Search for the cell housing the specified text and yield its [X, Y] center coordinate. 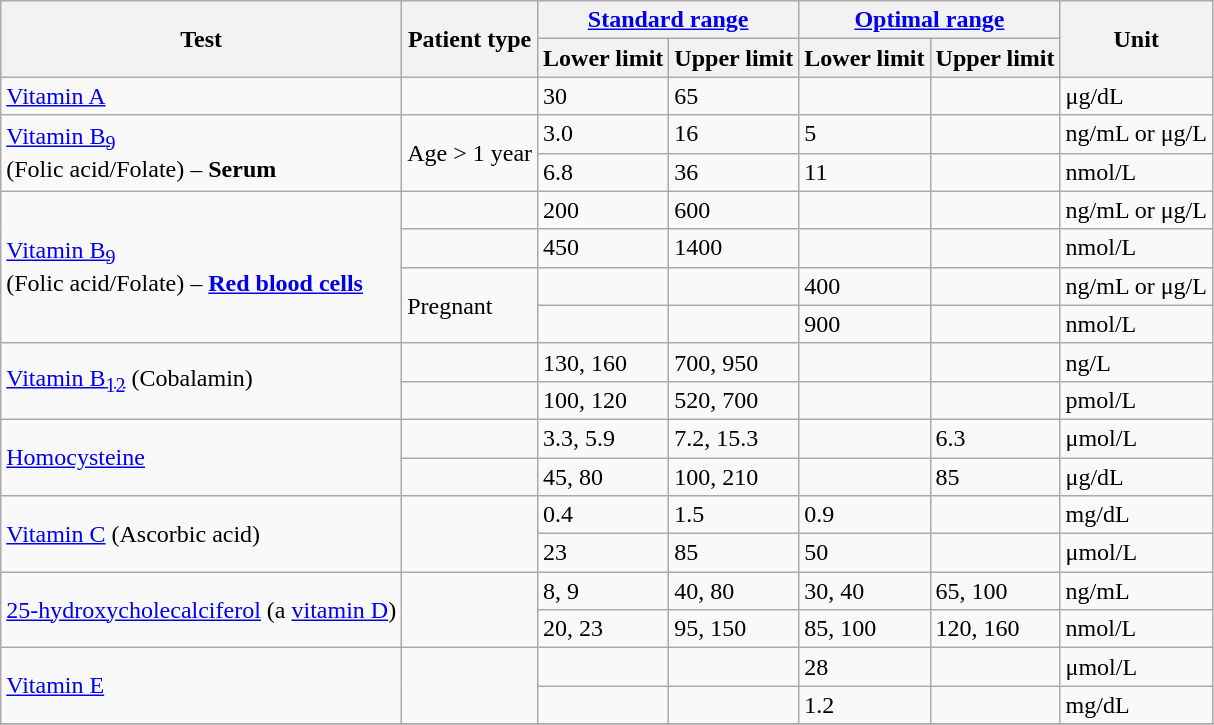
Standard range [668, 20]
8, 9 [604, 591]
1.2 [864, 705]
95, 150 [734, 629]
Vitamin B9 (Folic acid/Folate) – Serum [202, 153]
Vitamin B12 (Cobalamin) [202, 381]
Age > 1 year [470, 153]
0.4 [604, 515]
700, 950 [734, 362]
85, 100 [864, 629]
Pregnant [470, 305]
40, 80 [734, 591]
3.0 [604, 134]
11 [864, 172]
100, 120 [604, 400]
1400 [734, 248]
130, 160 [604, 362]
Optimal range [930, 20]
3.3, 5.9 [604, 438]
1.5 [734, 515]
5 [864, 134]
7.2, 15.3 [734, 438]
Vitamin A [202, 96]
Vitamin B9 (Folic acid/Folate) – Red blood cells [202, 267]
30 [604, 96]
36 [734, 172]
Vitamin E [202, 686]
520, 700 [734, 400]
65 [734, 96]
20, 23 [604, 629]
400 [864, 286]
6.8 [604, 172]
450 [604, 248]
45, 80 [604, 477]
50 [864, 553]
Patient type [470, 39]
25-hydroxycholecalciferol (a vitamin D) [202, 610]
0.9 [864, 515]
16 [734, 134]
pmol/L [1136, 400]
Vitamin C (Ascorbic acid) [202, 534]
100, 210 [734, 477]
600 [734, 210]
ng/L [1136, 362]
Test [202, 39]
200 [604, 210]
120, 160 [995, 629]
ng/mL [1136, 591]
6.3 [995, 438]
900 [864, 324]
65, 100 [995, 591]
28 [864, 667]
Unit [1136, 39]
23 [604, 553]
30, 40 [864, 591]
Homocysteine [202, 457]
